Extract the [x, y] coordinate from the center of the cell holding the provided text.  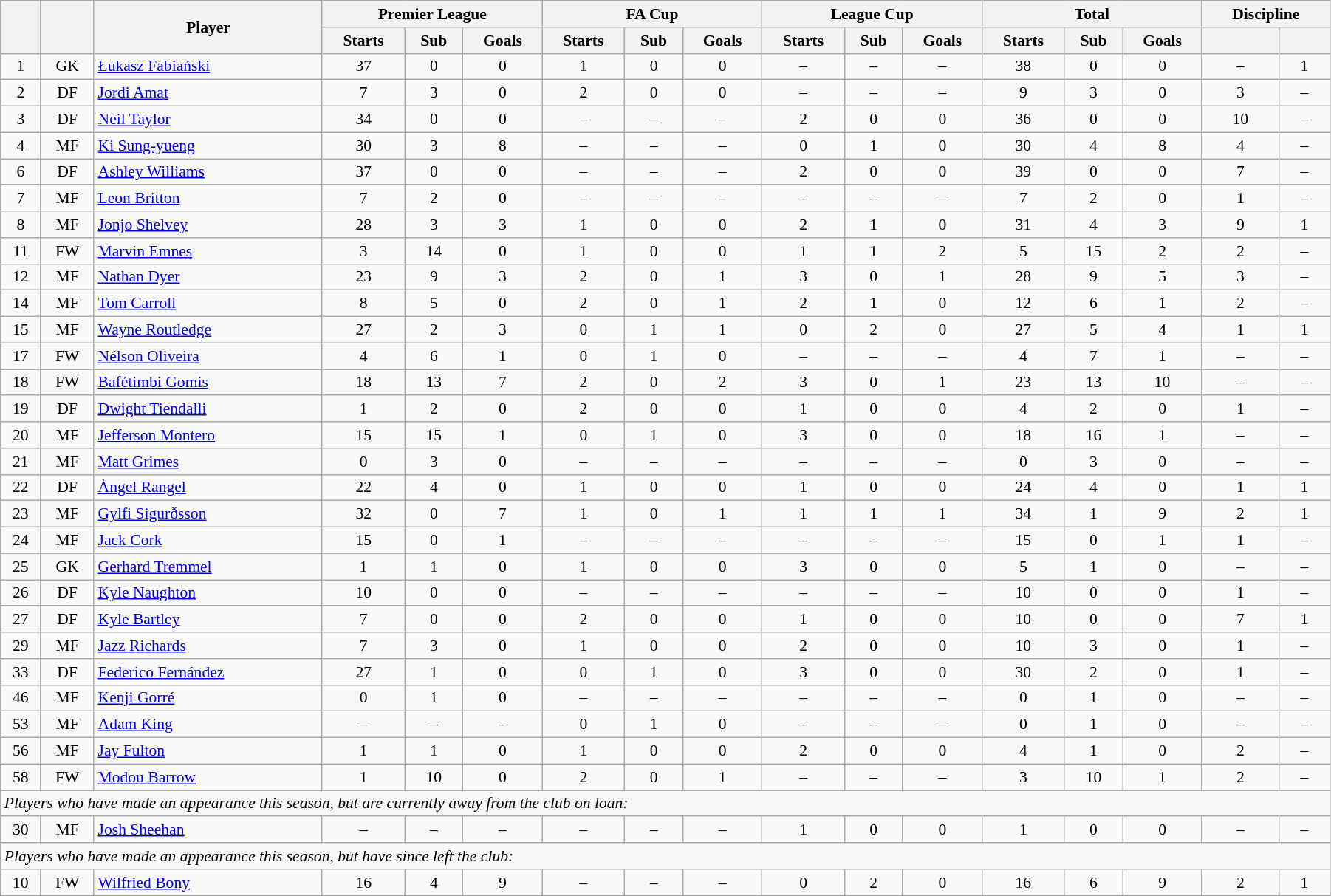
Ki Sung-yueng [208, 146]
56 [21, 751]
Nathan Dyer [208, 277]
53 [21, 725]
Wayne Routledge [208, 330]
Ashley Williams [208, 172]
36 [1024, 120]
25 [21, 567]
Dwight Tiendalli [208, 409]
Bafétimbi Gomis [208, 383]
Leon Britton [208, 199]
19 [21, 409]
33 [21, 672]
Modou Barrow [208, 777]
58 [21, 777]
Tom Carroll [208, 304]
32 [363, 514]
FA Cup [652, 14]
46 [21, 698]
17 [21, 356]
Players who have made an appearance this season, but have since left the club: [665, 856]
Federico Fernández [208, 672]
20 [21, 435]
21 [21, 462]
Gerhard Tremmel [208, 567]
31 [1024, 225]
League Cup [872, 14]
Nélson Oliveira [208, 356]
Gylfi Sigurðsson [208, 514]
26 [21, 593]
Marvin Emnes [208, 251]
Wilfried Bony [208, 883]
Josh Sheehan [208, 830]
Total [1092, 14]
Premier League [432, 14]
Kenji Gorré [208, 698]
Players who have made an appearance this season, but are currently away from the club on loan: [665, 804]
Łukasz Fabiański [208, 66]
Matt Grimes [208, 462]
29 [21, 646]
11 [21, 251]
Kyle Bartley [208, 620]
Jazz Richards [208, 646]
Jefferson Montero [208, 435]
Jordi Amat [208, 93]
Kyle Naughton [208, 593]
Discipline [1266, 14]
39 [1024, 172]
Jonjo Shelvey [208, 225]
Adam King [208, 725]
Jay Fulton [208, 751]
Neil Taylor [208, 120]
Player [208, 27]
38 [1024, 66]
Àngel Rangel [208, 488]
Jack Cork [208, 541]
